Extract the [x, y] coordinate from the center of the cell holding the provided text.  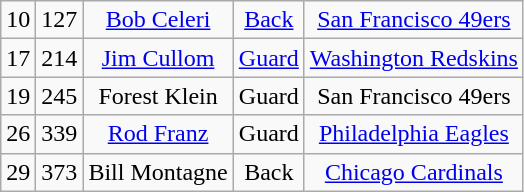
Bob Celeri [158, 20]
Washington Redskins [414, 58]
339 [60, 134]
214 [60, 58]
19 [18, 96]
Forest Klein [158, 96]
10 [18, 20]
Chicago Cardinals [414, 172]
29 [18, 172]
Rod Franz [158, 134]
373 [60, 172]
Jim Cullom [158, 58]
17 [18, 58]
Bill Montagne [158, 172]
245 [60, 96]
Philadelphia Eagles [414, 134]
26 [18, 134]
127 [60, 20]
